Identify which cell holds the provided text, then report its [x, y] central coordinate. 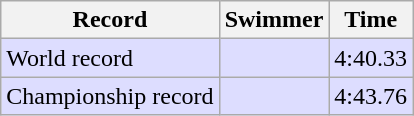
Swimmer [274, 20]
4:40.33 [371, 58]
Championship record [110, 96]
Record [110, 20]
4:43.76 [371, 96]
Time [371, 20]
World record [110, 58]
